Extract the (X, Y) coordinate from the center of the cell holding the provided text.  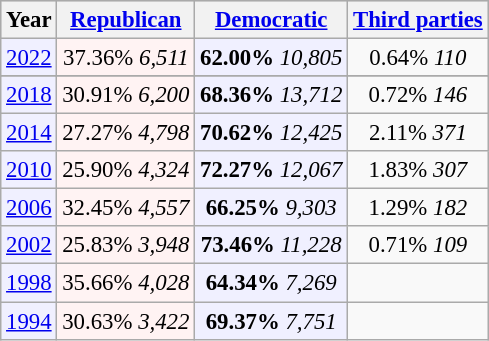
2010 (29, 170)
Third parties (418, 20)
Democratic (272, 20)
0.71% 109 (418, 245)
Republican (126, 20)
2014 (29, 133)
73.46% 11,228 (272, 245)
27.27% 4,798 (126, 133)
68.36% 13,712 (272, 95)
37.36% 6,511 (126, 58)
30.63% 3,422 (126, 321)
66.25% 9,303 (272, 208)
64.34% 7,269 (272, 283)
72.27% 12,067 (272, 170)
2006 (29, 208)
25.90% 4,324 (126, 170)
0.64% 110 (418, 58)
1.29% 182 (418, 208)
0.72% 146 (418, 95)
2022 (29, 58)
30.91% 6,200 (126, 95)
32.45% 4,557 (126, 208)
70.62% 12,425 (272, 133)
69.37% 7,751 (272, 321)
1.83% 307 (418, 170)
62.00% 10,805 (272, 58)
1994 (29, 321)
Year (29, 20)
2018 (29, 95)
2.11% 371 (418, 133)
1998 (29, 283)
25.83% 3,948 (126, 245)
2002 (29, 245)
35.66% 4,028 (126, 283)
